Pinpoint the cell where the given text exists, returning its [x, y] midpoint coordinate. 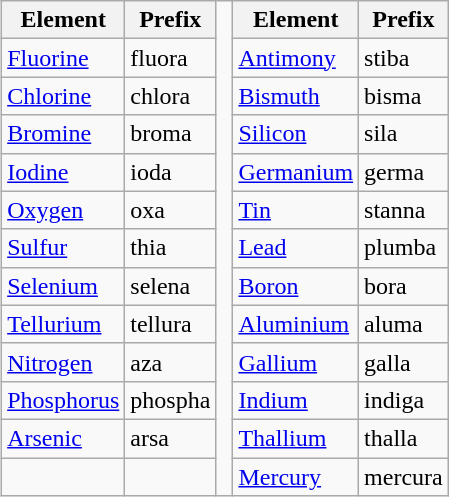
Iodine [64, 172]
Boron [296, 286]
Lead [296, 248]
Sulfur [64, 248]
Bismuth [296, 96]
mercura [404, 477]
bora [404, 286]
selena [170, 286]
Mercury [296, 477]
germa [404, 172]
Oxygen [64, 210]
Tellurium [64, 324]
Germanium [296, 172]
stiba [404, 58]
aza [170, 362]
Chlorine [64, 96]
Nitrogen [64, 362]
indiga [404, 400]
chlora [170, 96]
Antimony [296, 58]
thia [170, 248]
Bromine [64, 134]
broma [170, 134]
Silicon [296, 134]
Tin [296, 210]
fluora [170, 58]
tellura [170, 324]
oxa [170, 210]
Fluorine [64, 58]
ioda [170, 172]
thalla [404, 438]
stanna [404, 210]
aluma [404, 324]
Phosphorus [64, 400]
Selenium [64, 286]
bisma [404, 96]
Indium [296, 400]
Thallium [296, 438]
Arsenic [64, 438]
sila [404, 134]
Aluminium [296, 324]
arsa [170, 438]
galla [404, 362]
plumba [404, 248]
phospha [170, 400]
Gallium [296, 362]
